Scan for the cell matching the given text and deliver its [x, y] coordinate at center. 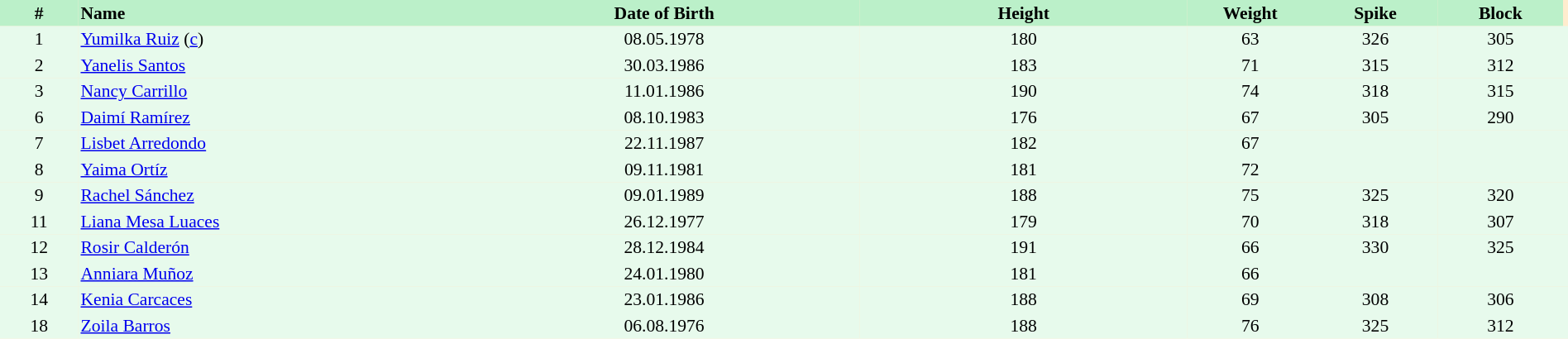
12 [39, 248]
7 [39, 144]
320 [1500, 195]
Zoila Barros [273, 326]
30.03.1986 [664, 65]
08.05.1978 [664, 40]
Rosir Calderón [273, 248]
190 [1024, 91]
290 [1500, 117]
307 [1500, 222]
08.10.1983 [664, 117]
Name [273, 13]
Date of Birth [664, 13]
183 [1024, 65]
6 [39, 117]
11 [39, 222]
75 [1250, 195]
Height [1024, 13]
Daimí Ramírez [273, 117]
# [39, 13]
179 [1024, 222]
Rachel Sánchez [273, 195]
326 [1374, 40]
74 [1250, 91]
26.12.1977 [664, 222]
06.08.1976 [664, 326]
182 [1024, 144]
Nancy Carrillo [273, 91]
76 [1250, 326]
Spike [1374, 13]
3 [39, 91]
14 [39, 299]
Block [1500, 13]
306 [1500, 299]
Anniara Muñoz [273, 274]
72 [1250, 169]
180 [1024, 40]
63 [1250, 40]
Yaima Ortíz [273, 169]
Weight [1250, 13]
Liana Mesa Luaces [273, 222]
09.11.1981 [664, 169]
330 [1374, 248]
Yanelis Santos [273, 65]
Lisbet Arredondo [273, 144]
191 [1024, 248]
28.12.1984 [664, 248]
23.01.1986 [664, 299]
Kenia Carcaces [273, 299]
11.01.1986 [664, 91]
308 [1374, 299]
71 [1250, 65]
24.01.1980 [664, 274]
70 [1250, 222]
22.11.1987 [664, 144]
Yumilka Ruiz (c) [273, 40]
8 [39, 169]
13 [39, 274]
09.01.1989 [664, 195]
69 [1250, 299]
2 [39, 65]
1 [39, 40]
176 [1024, 117]
18 [39, 326]
9 [39, 195]
